Scan for the cell matching the given text and deliver its (x, y) coordinate at center. 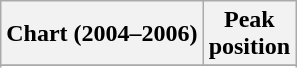
Chart (2004–2006) (102, 34)
Peak position (249, 34)
